Pinpoint the cell where the given text exists, returning its [X, Y] midpoint coordinate. 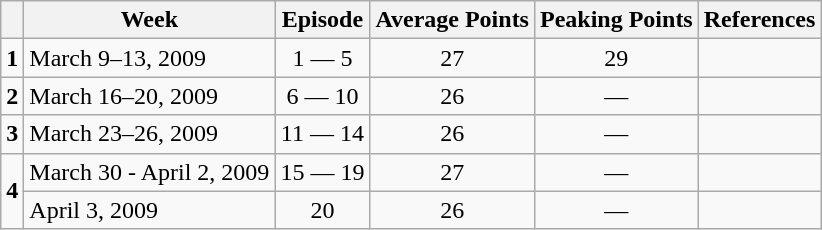
15 — 19 [322, 172]
4 [12, 191]
References [760, 20]
11 — 14 [322, 134]
March 9–13, 2009 [150, 58]
1 — 5 [322, 58]
Peaking Points [616, 20]
6 — 10 [322, 96]
2 [12, 96]
April 3, 2009 [150, 210]
1 [12, 58]
20 [322, 210]
Week [150, 20]
3 [12, 134]
Average Points [452, 20]
March 30 - April 2, 2009 [150, 172]
Episode [322, 20]
March 16–20, 2009 [150, 96]
March 23–26, 2009 [150, 134]
29 [616, 58]
